Search for the cell housing the specified text and yield its [x, y] center coordinate. 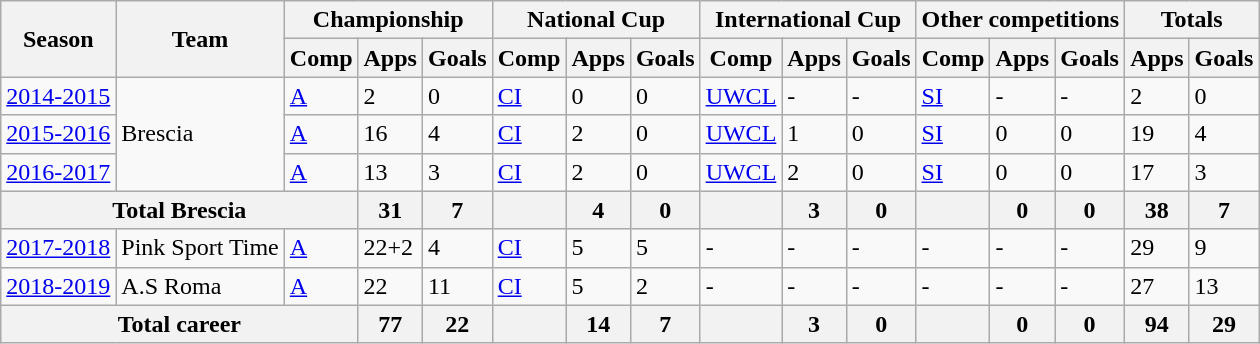
31 [390, 210]
Pink Sport Time [200, 248]
38 [1157, 210]
Other competitions [1020, 20]
22+2 [390, 248]
Total career [180, 324]
1 [814, 134]
14 [598, 324]
International Cup [808, 20]
Totals [1192, 20]
Team [200, 39]
Championship [388, 20]
77 [390, 324]
2017-2018 [58, 248]
2016-2017 [58, 172]
19 [1157, 134]
2014-2015 [58, 96]
9 [1224, 248]
2015-2016 [58, 134]
Brescia [200, 134]
11 [457, 286]
A.S Roma [200, 286]
National Cup [596, 20]
94 [1157, 324]
Total Brescia [180, 210]
17 [1157, 172]
16 [390, 134]
Season [58, 39]
2018-2019 [58, 286]
27 [1157, 286]
